Determine the (X, Y) coordinate at the center of the cell enclosing the given text.  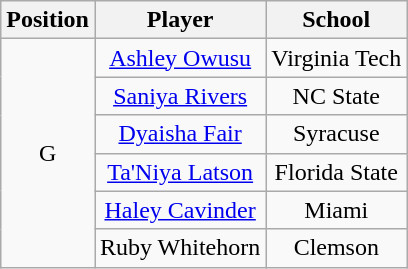
G (48, 153)
Florida State (336, 172)
Clemson (336, 248)
Ruby Whitehorn (180, 248)
Miami (336, 210)
Ta'Niya Latson (180, 172)
Haley Cavinder (180, 210)
Dyaisha Fair (180, 134)
NC State (336, 96)
School (336, 20)
Saniya Rivers (180, 96)
Virginia Tech (336, 58)
Ashley Owusu (180, 58)
Position (48, 20)
Syracuse (336, 134)
Player (180, 20)
